Determine the [X, Y] coordinate at the center of the cell enclosing the given text.  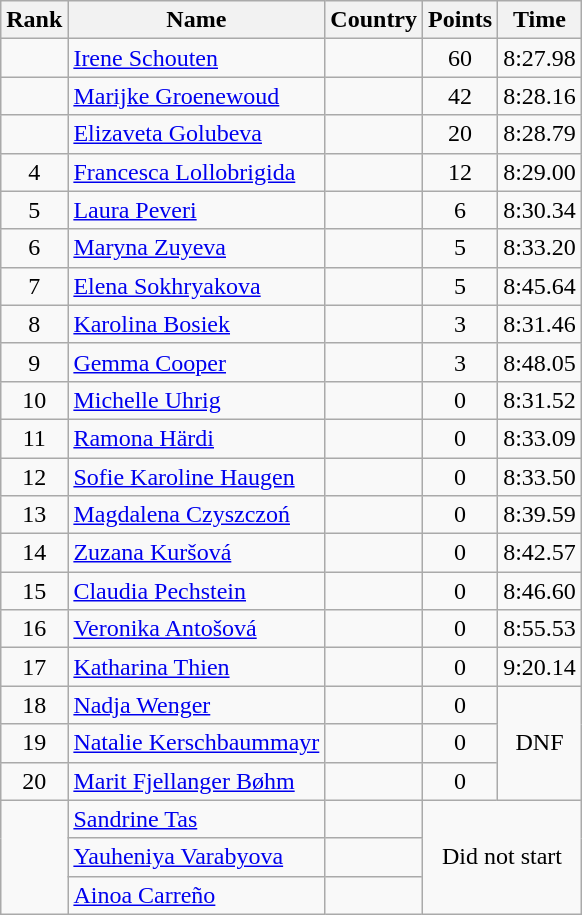
Maryna Zuyeva [196, 248]
Veronika Antošová [196, 629]
DNF [540, 743]
42 [460, 96]
Zuzana Kuršová [196, 553]
8 [34, 324]
19 [34, 743]
Marit Fjellanger Bøhm [196, 781]
Sofie Karoline Haugen [196, 477]
Karolina Bosiek [196, 324]
9:20.14 [540, 667]
8:33.20 [540, 248]
Francesca Lollobrigida [196, 172]
8:30.34 [540, 210]
13 [34, 515]
Name [196, 20]
8:31.46 [540, 324]
Ramona Härdi [196, 438]
60 [460, 58]
17 [34, 667]
Laura Peveri [196, 210]
Michelle Uhrig [196, 400]
Elena Sokhryakova [196, 286]
8:28.16 [540, 96]
Rank [34, 20]
Claudia Pechstein [196, 591]
9 [34, 362]
4 [34, 172]
8:29.00 [540, 172]
8:33.09 [540, 438]
8:33.50 [540, 477]
Katharina Thien [196, 667]
8:42.57 [540, 553]
8:27.98 [540, 58]
8:45.64 [540, 286]
8:48.05 [540, 362]
18 [34, 705]
Marijke Groenewoud [196, 96]
11 [34, 438]
Natalie Kerschbaummayr [196, 743]
Did not start [502, 857]
Country [374, 20]
Ainoa Carreño [196, 895]
8:39.59 [540, 515]
Irene Schouten [196, 58]
10 [34, 400]
16 [34, 629]
Nadja Wenger [196, 705]
Elizaveta Golubeva [196, 134]
Points [460, 20]
8:55.53 [540, 629]
14 [34, 553]
Magdalena Czyszczoń [196, 515]
15 [34, 591]
Gemma Cooper [196, 362]
Yauheniya Varabyova [196, 857]
8:28.79 [540, 134]
Sandrine Tas [196, 819]
8:31.52 [540, 400]
7 [34, 286]
Time [540, 20]
8:46.60 [540, 591]
